Provide the (X, Y) coordinate of the cell's center where the given text is located.  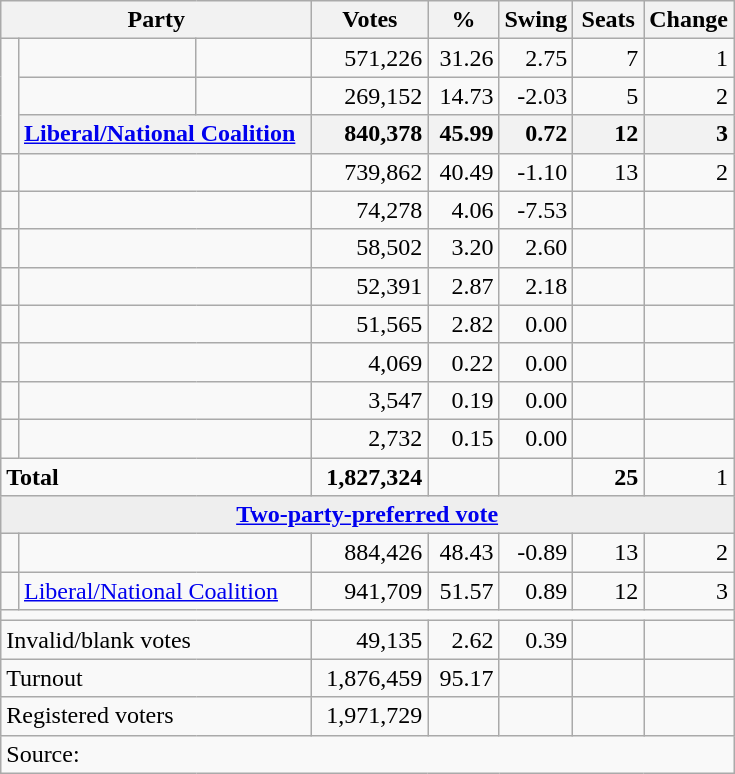
2.82 (464, 324)
-0.89 (536, 553)
571,226 (370, 58)
3,547 (370, 400)
% (464, 20)
Swing (536, 20)
2.62 (464, 640)
2.75 (536, 58)
4.06 (464, 210)
2,732 (370, 438)
52,391 (370, 286)
40.49 (464, 172)
1,827,324 (370, 477)
Registered voters (156, 716)
Party (156, 20)
51.57 (464, 591)
Source: (368, 754)
0.39 (536, 640)
49,135 (370, 640)
0.19 (464, 400)
269,152 (370, 96)
48.43 (464, 553)
74,278 (370, 210)
-7.53 (536, 210)
95.17 (464, 678)
58,502 (370, 248)
2.87 (464, 286)
Seats (608, 20)
840,378 (370, 134)
45.99 (464, 134)
1,876,459 (370, 678)
Invalid/blank votes (156, 640)
Total (156, 477)
7 (608, 58)
2.18 (536, 286)
3.20 (464, 248)
51,565 (370, 324)
0.89 (536, 591)
739,862 (370, 172)
Votes (370, 20)
1,971,729 (370, 716)
4,069 (370, 362)
884,426 (370, 553)
-2.03 (536, 96)
-1.10 (536, 172)
Change (689, 20)
0.72 (536, 134)
0.15 (464, 438)
5 (608, 96)
14.73 (464, 96)
Turnout (156, 678)
Two-party-preferred vote (368, 515)
31.26 (464, 58)
0.22 (464, 362)
2.60 (536, 248)
25 (608, 477)
941,709 (370, 591)
